Capture the cell that displays the provided text and extract its (x, y) central coordinate. 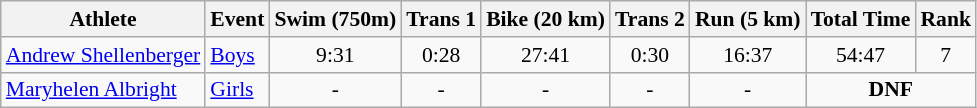
Girls (237, 90)
54:47 (861, 55)
Trans 1 (441, 19)
27:41 (546, 55)
Rank (946, 19)
Boys (237, 55)
Total Time (861, 19)
0:28 (441, 55)
DNF (891, 90)
Maryhelen Albright (104, 90)
Event (237, 19)
Bike (20 km) (546, 19)
Swim (750m) (335, 19)
Andrew Shellenberger (104, 55)
16:37 (748, 55)
7 (946, 55)
Trans 2 (650, 19)
Athlete (104, 19)
Run (5 km) (748, 19)
0:30 (650, 55)
9:31 (335, 55)
